For the text-containing cell, return its midpoint in [x, y] coordinate format. 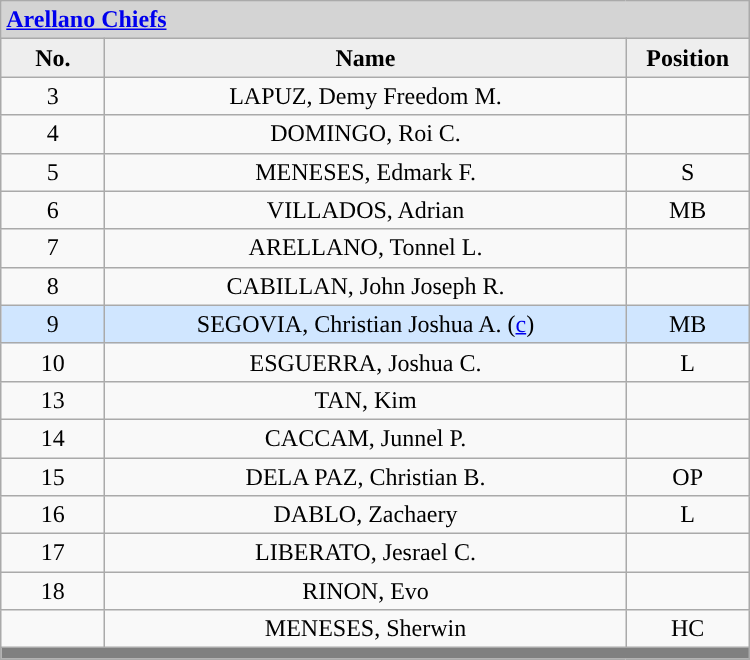
10 [53, 362]
18 [53, 591]
6 [53, 210]
Arellano Chiefs [375, 20]
DABLO, Zachaery [366, 515]
OP [688, 477]
9 [53, 324]
CABILLAN, John Joseph R. [366, 286]
16 [53, 515]
SEGOVIA, Christian Joshua A. (c) [366, 324]
Name [366, 58]
S [688, 172]
3 [53, 96]
5 [53, 172]
4 [53, 134]
No. [53, 58]
MENESES, Sherwin [366, 629]
17 [53, 553]
DELA PAZ, Christian B. [366, 477]
DOMINGO, Roi C. [366, 134]
CACCAM, Junnel P. [366, 438]
8 [53, 286]
7 [53, 248]
14 [53, 438]
ESGUERRA, Joshua C. [366, 362]
VILLADOS, Adrian [366, 210]
LIBERATO, Jesrael C. [366, 553]
Position [688, 58]
13 [53, 400]
15 [53, 477]
TAN, Kim [366, 400]
HC [688, 629]
LAPUZ, Demy Freedom M. [366, 96]
ARELLANO, Tonnel L. [366, 248]
MENESES, Edmark F. [366, 172]
RINON, Evo [366, 591]
